Find where the given text appears and provide that cell's center as (x, y) coordinate. 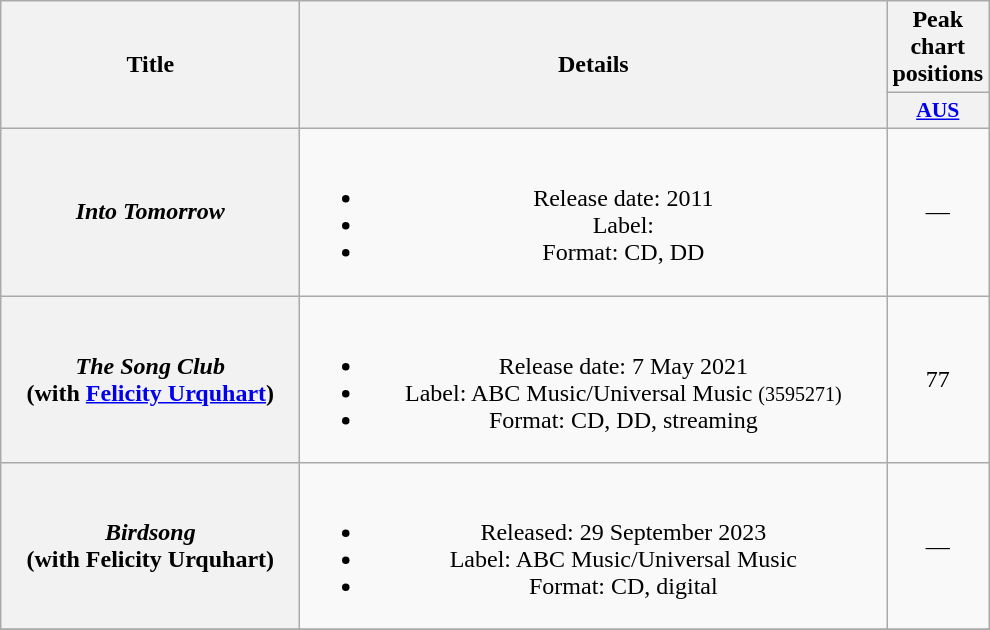
Birdsong (with Felicity Urquhart) (150, 546)
Details (594, 65)
Title (150, 65)
Peak chart positions (938, 47)
The Song Club (with Felicity Urquhart) (150, 380)
Into Tomorrow (150, 212)
77 (938, 380)
Released: 29 September 2023Label: ABC Music/Universal MusicFormat: CD, digital (594, 546)
Release date: 7 May 2021Label: ABC Music/Universal Music (3595271)Format: CD, DD, streaming (594, 380)
AUS (938, 111)
Release date: 2011Label:Format: CD, DD (594, 212)
